Identify which cell holds the provided text, then report its [X, Y] central coordinate. 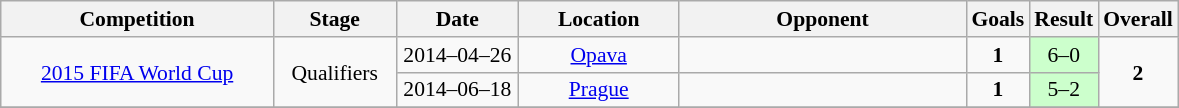
Qualifiers [334, 72]
Overall [1138, 19]
Result [1064, 19]
2014–06–18 [458, 90]
2 [1138, 72]
Location [599, 19]
Date [458, 19]
Stage [334, 19]
Opava [599, 55]
2015 FIFA World Cup [138, 72]
Competition [138, 19]
Goals [998, 19]
2014–04–26 [458, 55]
Opponent [823, 19]
6–0 [1064, 55]
5–2 [1064, 90]
Prague [599, 90]
